Return (x, y) of the center of cell containing provided text 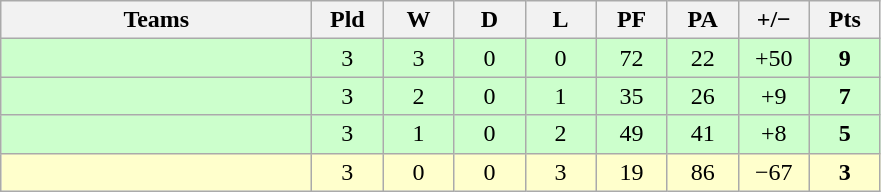
PF (632, 20)
49 (632, 134)
W (418, 20)
+9 (774, 96)
+/− (774, 20)
35 (632, 96)
7 (844, 96)
9 (844, 58)
L (560, 20)
+50 (774, 58)
Pts (844, 20)
5 (844, 134)
72 (632, 58)
Teams (156, 20)
41 (702, 134)
PA (702, 20)
−67 (774, 172)
D (490, 20)
Pld (348, 20)
+8 (774, 134)
19 (632, 172)
86 (702, 172)
26 (702, 96)
22 (702, 58)
